Return (X, Y) of the center of cell containing provided text 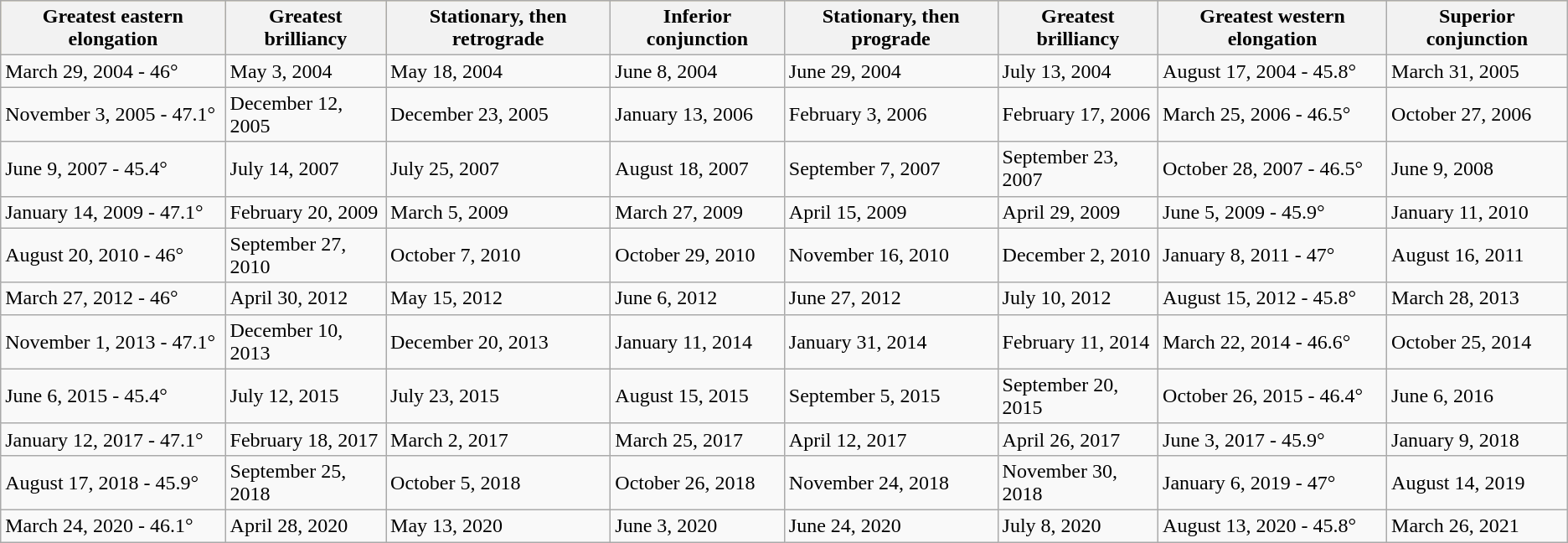
June 8, 2004 (698, 71)
July 13, 2004 (1078, 71)
January 11, 2014 (698, 342)
December 2, 2010 (1078, 255)
February 3, 2006 (891, 114)
May 3, 2004 (306, 71)
March 24, 2020 - 46.1° (113, 525)
September 23, 2007 (1078, 169)
June 27, 2012 (891, 298)
January 12, 2017 - 47.1° (113, 439)
July 14, 2007 (306, 169)
March 29, 2004 - 46° (113, 71)
June 3, 2017 - 45.9° (1273, 439)
October 25, 2014 (1478, 342)
March 2, 2017 (498, 439)
July 23, 2015 (498, 396)
November 3, 2005 - 47.1° (113, 114)
December 20, 2013 (498, 342)
October 29, 2010 (698, 255)
November 16, 2010 (891, 255)
January 9, 2018 (1478, 439)
March 31, 2005 (1478, 71)
March 26, 2021 (1478, 525)
February 11, 2014 (1078, 342)
October 27, 2006 (1478, 114)
Greatest eastern elongation (113, 28)
December 10, 2013 (306, 342)
October 28, 2007 - 46.5° (1273, 169)
June 6, 2015 - 45.4° (113, 396)
August 14, 2019 (1478, 483)
October 26, 2015 - 46.4° (1273, 396)
October 5, 2018 (498, 483)
April 12, 2017 (891, 439)
January 13, 2006 (698, 114)
June 6, 2012 (698, 298)
June 29, 2004 (891, 71)
August 17, 2004 - 45.8° (1273, 71)
April 28, 2020 (306, 525)
October 7, 2010 (498, 255)
September 25, 2018 (306, 483)
February 17, 2006 (1078, 114)
April 26, 2017 (1078, 439)
December 23, 2005 (498, 114)
July 10, 2012 (1078, 298)
August 20, 2010 - 46° (113, 255)
March 5, 2009 (498, 212)
June 5, 2009 - 45.9° (1273, 212)
August 15, 2015 (698, 396)
Greatest western elongation (1273, 28)
June 9, 2008 (1478, 169)
August 15, 2012 - 45.8° (1273, 298)
November 1, 2013 - 47.1° (113, 342)
May 13, 2020 (498, 525)
August 18, 2007 (698, 169)
November 30, 2018 (1078, 483)
August 13, 2020 - 45.8° (1273, 525)
March 27, 2012 - 46° (113, 298)
January 6, 2019 - 47° (1273, 483)
Superior conjunction (1478, 28)
March 27, 2009 (698, 212)
May 18, 2004 (498, 71)
June 9, 2007 - 45.4° (113, 169)
July 25, 2007 (498, 169)
March 25, 2017 (698, 439)
September 7, 2007 (891, 169)
October 26, 2018 (698, 483)
June 6, 2016 (1478, 396)
April 30, 2012 (306, 298)
July 12, 2015 (306, 396)
September 27, 2010 (306, 255)
May 15, 2012 (498, 298)
November 24, 2018 (891, 483)
January 8, 2011 - 47° (1273, 255)
September 5, 2015 (891, 396)
August 17, 2018 - 45.9° (113, 483)
January 14, 2009 - 47.1° (113, 212)
August 16, 2011 (1478, 255)
March 22, 2014 - 46.6° (1273, 342)
September 20, 2015 (1078, 396)
Stationary, then retrograde (498, 28)
February 18, 2017 (306, 439)
February 20, 2009 (306, 212)
March 25, 2006 - 46.5° (1273, 114)
April 15, 2009 (891, 212)
March 28, 2013 (1478, 298)
Inferior conjunction (698, 28)
June 3, 2020 (698, 525)
Stationary, then prograde (891, 28)
January 11, 2010 (1478, 212)
June 24, 2020 (891, 525)
July 8, 2020 (1078, 525)
December 12, 2005 (306, 114)
April 29, 2009 (1078, 212)
January 31, 2014 (891, 342)
